Scan for the cell matching the given text and deliver its (x, y) coordinate at center. 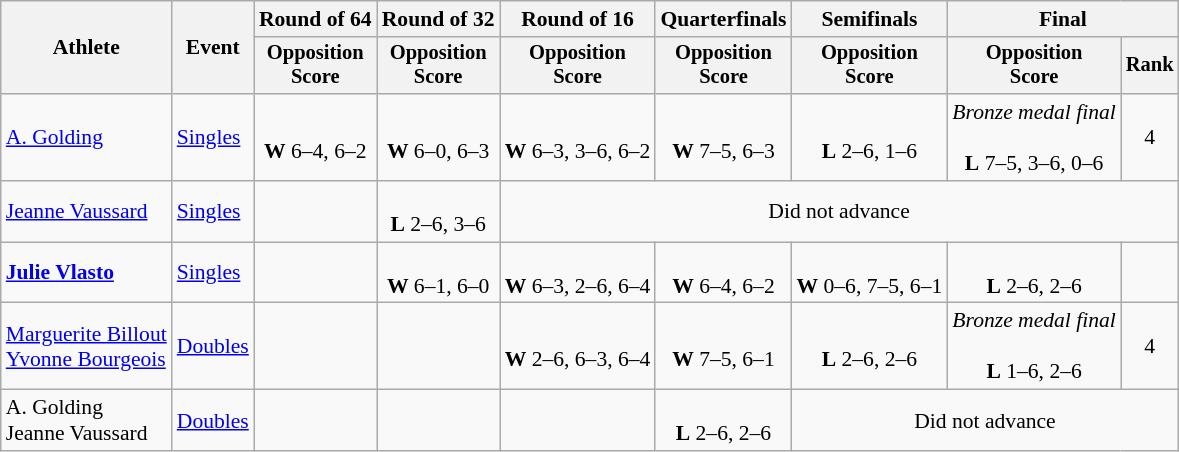
Bronze medal final L 1–6, 2–6 (1034, 346)
Jeanne Vaussard (86, 212)
Event (213, 48)
Athlete (86, 48)
W 2–6, 6–3, 6–4 (578, 346)
Quarterfinals (723, 19)
Marguerite Billout Yvonne Bourgeois (86, 346)
W 6–0, 6–3 (438, 138)
Round of 64 (316, 19)
Final (1062, 19)
A. Golding Jeanne Vaussard (86, 420)
L 2–6, 3–6 (438, 212)
Rank (1150, 66)
Julie Vlasto (86, 272)
Round of 16 (578, 19)
A. Golding (86, 138)
Semifinals (869, 19)
W 7–5, 6–1 (723, 346)
Round of 32 (438, 19)
W 6–1, 6–0 (438, 272)
W 6–3, 2–6, 6–4 (578, 272)
W 0–6, 7–5, 6–1 (869, 272)
L 2–6, 1–6 (869, 138)
W 6–3, 3–6, 6–2 (578, 138)
W 7–5, 6–3 (723, 138)
Bronze medal final L 7–5, 3–6, 0–6 (1034, 138)
